Identify which cell holds the provided text, then report its [x, y] central coordinate. 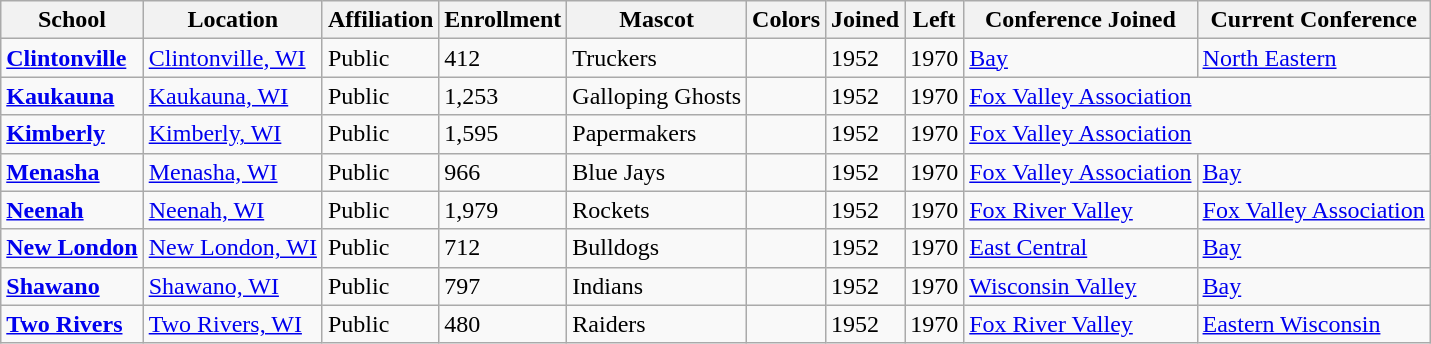
1,979 [503, 210]
Papermakers [657, 134]
Affiliation [380, 20]
797 [503, 286]
East Central [1080, 248]
Two Rivers, WI [232, 324]
Current Conference [1314, 20]
New London, WI [232, 248]
Menasha [72, 172]
Shawano, WI [232, 286]
Clintonville, WI [232, 58]
Bulldogs [657, 248]
Two Rivers [72, 324]
Enrollment [503, 20]
Galloping Ghosts [657, 96]
Eastern Wisconsin [1314, 324]
1,253 [503, 96]
Indians [657, 286]
966 [503, 172]
Neenah, WI [232, 210]
Kimberly [72, 134]
Colors [786, 20]
Location [232, 20]
Kaukauna, WI [232, 96]
Truckers [657, 58]
Clintonville [72, 58]
Conference Joined [1080, 20]
Neenah [72, 210]
1,595 [503, 134]
480 [503, 324]
712 [503, 248]
Shawano [72, 286]
Kaukauna [72, 96]
New London [72, 248]
Kimberly, WI [232, 134]
Blue Jays [657, 172]
Rockets [657, 210]
Wisconsin Valley [1080, 286]
Mascot [657, 20]
Left [934, 20]
Menasha, WI [232, 172]
School [72, 20]
412 [503, 58]
North Eastern [1314, 58]
Raiders [657, 324]
Joined [866, 20]
